Locate the cell with the specified text and output its [X, Y] center coordinate. 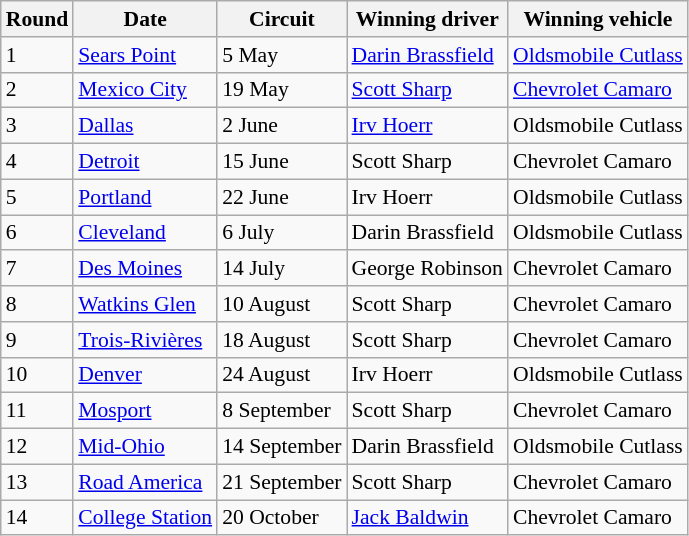
Winning vehicle [598, 19]
Mexico City [145, 90]
12 [38, 447]
Cleveland [145, 233]
Trois-Rivières [145, 340]
Round [38, 19]
10 [38, 375]
14 July [282, 269]
7 [38, 269]
Road America [145, 482]
George Robinson [428, 269]
Jack Baldwin [428, 518]
10 August [282, 304]
Mosport [145, 411]
20 October [282, 518]
21 September [282, 482]
24 August [282, 375]
Watkins Glen [145, 304]
22 June [282, 197]
8 [38, 304]
3 [38, 126]
19 May [282, 90]
Dallas [145, 126]
6 July [282, 233]
1 [38, 55]
Winning driver [428, 19]
5 May [282, 55]
5 [38, 197]
8 September [282, 411]
13 [38, 482]
2 June [282, 126]
2 [38, 90]
Denver [145, 375]
Portland [145, 197]
9 [38, 340]
14 [38, 518]
18 August [282, 340]
Circuit [282, 19]
Des Moines [145, 269]
11 [38, 411]
Sears Point [145, 55]
14 September [282, 447]
Mid-Ohio [145, 447]
College Station [145, 518]
Detroit [145, 162]
15 June [282, 162]
6 [38, 233]
Date [145, 19]
4 [38, 162]
